For the text-containing cell, return its midpoint in (X, Y) coordinate format. 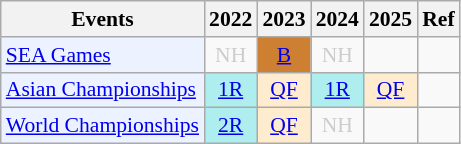
Asian Championships (102, 90)
2025 (390, 19)
Ref (438, 19)
2023 (284, 19)
2R (230, 126)
2024 (338, 19)
2022 (230, 19)
SEA Games (102, 55)
B (284, 55)
World Championships (102, 126)
Events (102, 19)
